Find where the given text appears and provide that cell's center as (x, y) coordinate. 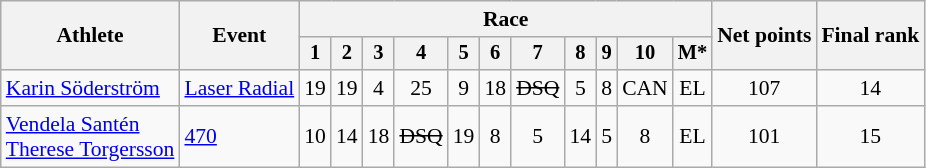
6 (495, 54)
M* (692, 54)
7 (538, 54)
2 (347, 54)
107 (764, 88)
Net points (764, 36)
Final rank (870, 36)
Laser Radial (239, 88)
Event (239, 36)
Vendela Santén Therese Torgersson (90, 136)
1 (315, 54)
Athlete (90, 36)
CAN (645, 88)
470 (239, 136)
Race (506, 19)
101 (764, 136)
Karin Söderström (90, 88)
3 (379, 54)
25 (420, 88)
15 (870, 136)
